Output the (x, y) coordinate of the center of the cell containing the given text.  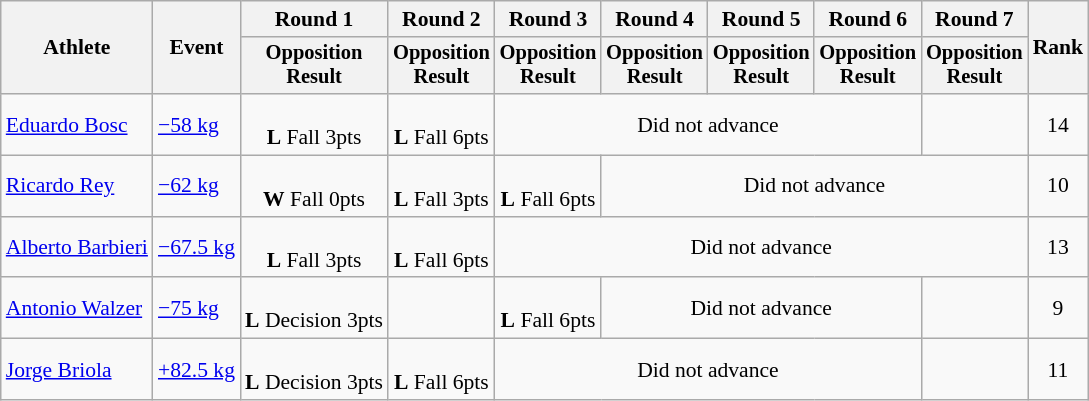
Round 5 (762, 19)
Jorge Briola (77, 370)
Event (196, 48)
Ricardo Rey (77, 186)
Round 6 (868, 19)
−75 kg (196, 308)
Round 1 (314, 19)
Alberto Barbieri (77, 248)
−62 kg (196, 186)
14 (1058, 124)
9 (1058, 308)
10 (1058, 186)
Athlete (77, 48)
Rank (1058, 48)
Round 3 (548, 19)
Antonio Walzer (77, 308)
Round 4 (654, 19)
−67.5 kg (196, 248)
W Fall 0pts (314, 186)
+82.5 kg (196, 370)
Eduardo Bosc (77, 124)
Round 2 (442, 19)
13 (1058, 248)
−58 kg (196, 124)
11 (1058, 370)
Round 7 (974, 19)
